Find where the given text appears and provide that cell's center as [x, y] coordinate. 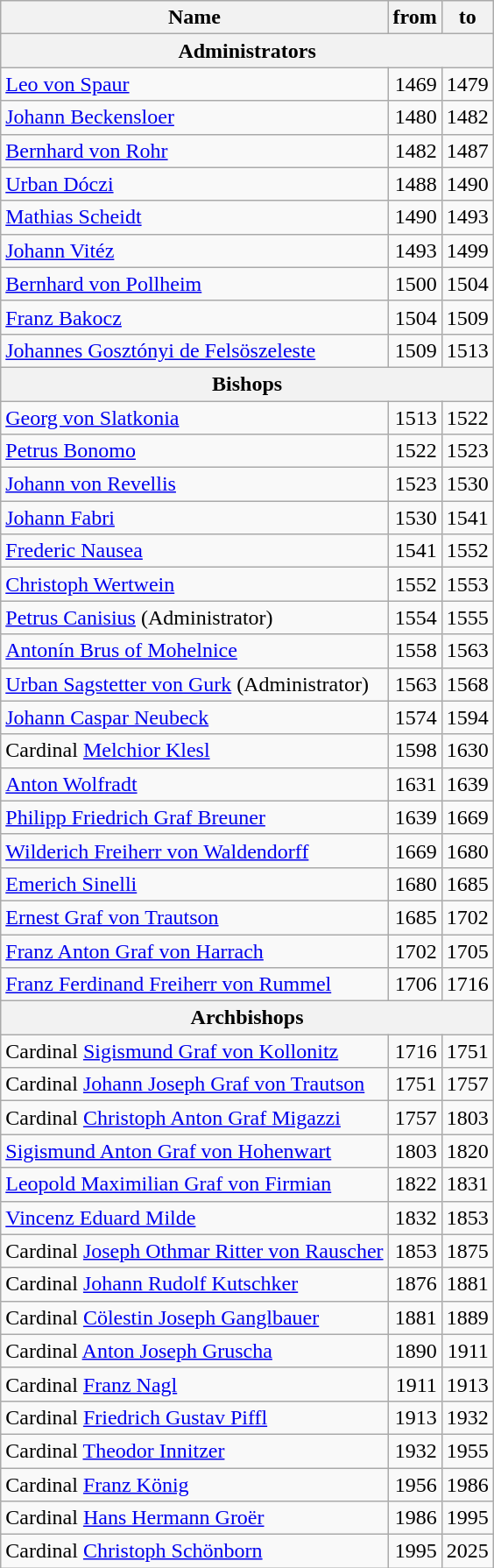
Anton Wolfradt [194, 784]
Bishops [247, 384]
Franz Bakocz [194, 317]
Cardinal Friedrich Gustav Piffl [194, 1417]
1568 [468, 684]
1890 [415, 1351]
Frederic Nausea [194, 551]
1822 [415, 1184]
Bernhard von Rohr [194, 151]
1875 [468, 1251]
Johann Caspar Neubeck [194, 717]
1956 [415, 1485]
Administrators [247, 51]
Urban Dóczi [194, 184]
1955 [468, 1451]
Cardinal Franz König [194, 1485]
Cardinal Sigismund Graf von Kollonitz [194, 1051]
1488 [415, 184]
Cardinal Melchior Klesl [194, 751]
Petrus Bonomo [194, 451]
Name [194, 18]
Cardinal Theodor Innitzer [194, 1451]
Urban Sagstetter von Gurk (Administrator) [194, 684]
1876 [415, 1284]
Georg von Slatkonia [194, 418]
1598 [415, 751]
Mathias Scheidt [194, 217]
1630 [468, 751]
Cardinal Johann Rudolf Kutschker [194, 1284]
Sigismund Anton Graf von Hohenwart [194, 1151]
Johann Vitéz [194, 251]
Cardinal Anton Joseph Gruscha [194, 1351]
Philipp Friedrich Graf Breuner [194, 817]
Wilderich Freiherr von Waldendorff [194, 851]
1594 [468, 717]
1554 [415, 618]
Johann von Revellis [194, 484]
1831 [468, 1184]
Cardinal Franz Nagl [194, 1384]
1500 [415, 284]
Cardinal Johann Joseph Graf von Trautson [194, 1084]
1555 [468, 618]
1499 [468, 251]
Antonín Brus of Mohelnice [194, 651]
Franz Ferdinand Freiherr von Rummel [194, 985]
1574 [415, 717]
Bernhard von Pollheim [194, 284]
Leopold Maximilian Graf von Firmian [194, 1184]
Vincenz Eduard Milde [194, 1218]
1553 [468, 584]
1480 [415, 117]
1889 [468, 1317]
Christoph Wertwein [194, 584]
from [415, 18]
Cardinal Hans Hermann Groër [194, 1518]
1487 [468, 151]
2025 [468, 1551]
Archbishops [247, 1018]
1631 [415, 784]
to [468, 18]
Cardinal Christoph Anton Graf Migazzi [194, 1118]
Johann Fabri [194, 518]
1558 [415, 651]
1706 [415, 985]
Johann Beckensloer [194, 117]
1705 [468, 950]
Leo von Spaur [194, 84]
Cardinal Joseph Othmar Ritter von Rauscher [194, 1251]
1469 [415, 84]
1832 [415, 1218]
Emerich Sinelli [194, 884]
Franz Anton Graf von Harrach [194, 950]
Cardinal Christoph Schönborn [194, 1551]
1479 [468, 84]
Cardinal Cölestin Joseph Ganglbauer [194, 1317]
Petrus Canisius (Administrator) [194, 618]
Ernest Graf von Trautson [194, 917]
1820 [468, 1151]
Johannes Gosztónyi de Felsöszeleste [194, 350]
